Search for the cell housing the specified text and yield its [X, Y] center coordinate. 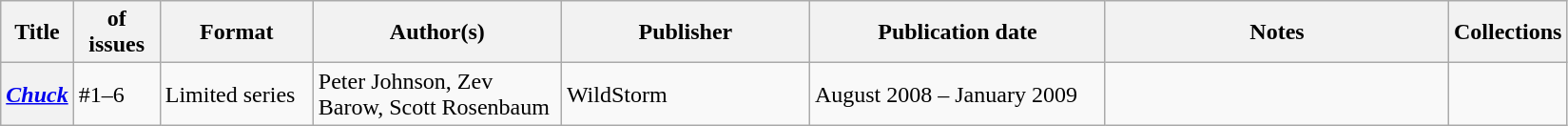
of issues [116, 32]
Publication date [957, 32]
Publisher [685, 32]
Chuck [37, 94]
Peter Johnson, Zev Barow, Scott Rosenbaum [437, 94]
WildStorm [685, 94]
Title [37, 32]
Author(s) [437, 32]
Notes [1276, 32]
August 2008 – January 2009 [957, 94]
#1–6 [116, 94]
Format [236, 32]
Collections [1508, 32]
Limited series [236, 94]
